Pinpoint the cell where the given text exists, returning its (X, Y) midpoint coordinate. 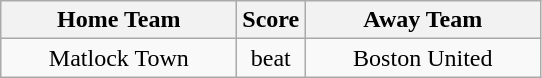
beat (271, 58)
Score (271, 20)
Home Team (119, 20)
Boston United (423, 58)
Matlock Town (119, 58)
Away Team (423, 20)
